For the text-containing cell, return its midpoint in (x, y) coordinate format. 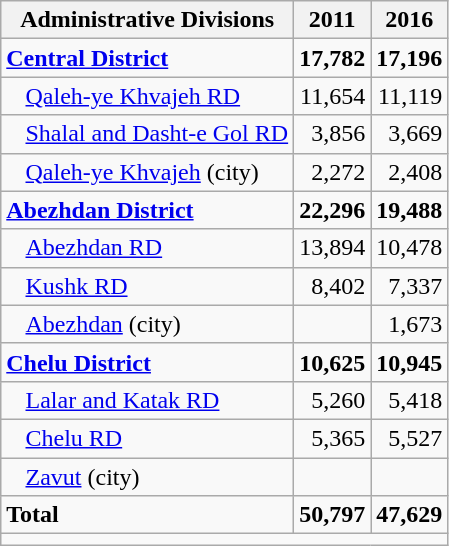
Abezhdan (city) (148, 324)
11,654 (332, 96)
22,296 (332, 210)
Abezhdan District (148, 210)
10,478 (410, 248)
Zavut (city) (148, 477)
10,625 (332, 362)
13,894 (332, 248)
7,337 (410, 286)
Lalar and Katak RD (148, 400)
47,629 (410, 515)
5,260 (332, 400)
Administrative Divisions (148, 20)
Qaleh-ye Khvajeh (city) (148, 172)
3,856 (332, 134)
1,673 (410, 324)
Total (148, 515)
19,488 (410, 210)
Shalal and Dasht-e Gol RD (148, 134)
10,945 (410, 362)
11,119 (410, 96)
17,782 (332, 58)
2,272 (332, 172)
5,527 (410, 438)
17,196 (410, 58)
3,669 (410, 134)
Central District (148, 58)
2,408 (410, 172)
Qaleh-ye Khvajeh RD (148, 96)
2011 (332, 20)
8,402 (332, 286)
5,418 (410, 400)
Abezhdan RD (148, 248)
Kushk RD (148, 286)
Chelu District (148, 362)
5,365 (332, 438)
50,797 (332, 515)
2016 (410, 20)
Chelu RD (148, 438)
